Detect which cell encompasses the target text, then output its [X, Y] center coordinate. 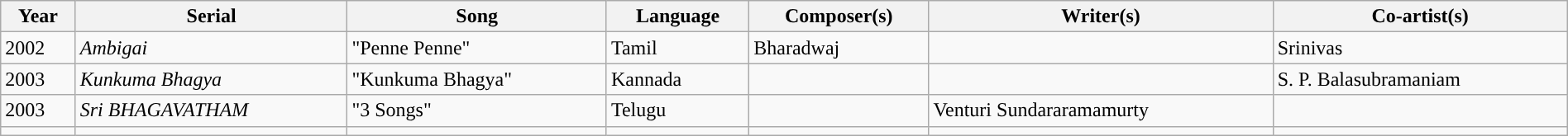
Co-artist(s) [1420, 16]
Sri BHAGAVATHAM [212, 110]
Telugu [677, 110]
Serial [212, 16]
"Penne Penne" [477, 48]
Tamil [677, 48]
2002 [38, 48]
Composer(s) [839, 16]
Venturi Sundararamamurty [1101, 110]
Language [677, 16]
Bharadwaj [839, 48]
Kunkuma Bhagya [212, 79]
Writer(s) [1101, 16]
Ambigai [212, 48]
Kannada [677, 79]
Year [38, 16]
S. P. Balasubramaniam [1420, 79]
"3 Songs" [477, 110]
Srinivas [1420, 48]
"Kunkuma Bhagya" [477, 79]
Song [477, 16]
